Find where the given text appears and provide that cell's center as (X, Y) coordinate. 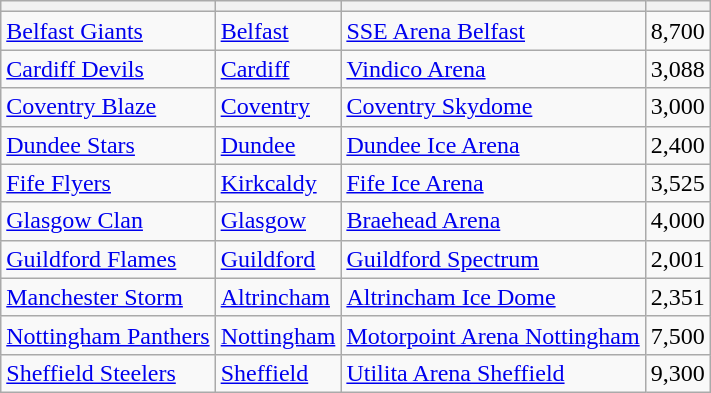
Coventry Skydome (493, 107)
7,500 (678, 335)
Nottingham Panthers (108, 335)
Glasgow (278, 221)
Guildford Spectrum (493, 259)
Motorpoint Arena Nottingham (493, 335)
Braehead Arena (493, 221)
3,088 (678, 69)
8,700 (678, 31)
9,300 (678, 373)
2,351 (678, 297)
Sheffield Steelers (108, 373)
3,525 (678, 183)
Dundee Ice Arena (493, 145)
4,000 (678, 221)
Coventry Blaze (108, 107)
3,000 (678, 107)
Vindico Arena (493, 69)
Altrincham Ice Dome (493, 297)
SSE Arena Belfast (493, 31)
Fife Flyers (108, 183)
Sheffield (278, 373)
Nottingham (278, 335)
Coventry (278, 107)
Cardiff Devils (108, 69)
2,400 (678, 145)
Fife Ice Arena (493, 183)
Kirkcaldy (278, 183)
Dundee (278, 145)
Glasgow Clan (108, 221)
Altrincham (278, 297)
Belfast (278, 31)
Guildford Flames (108, 259)
Belfast Giants (108, 31)
2,001 (678, 259)
Guildford (278, 259)
Cardiff (278, 69)
Dundee Stars (108, 145)
Utilita Arena Sheffield (493, 373)
Manchester Storm (108, 297)
